Find where the given text appears and provide that cell's center as [X, Y] coordinate. 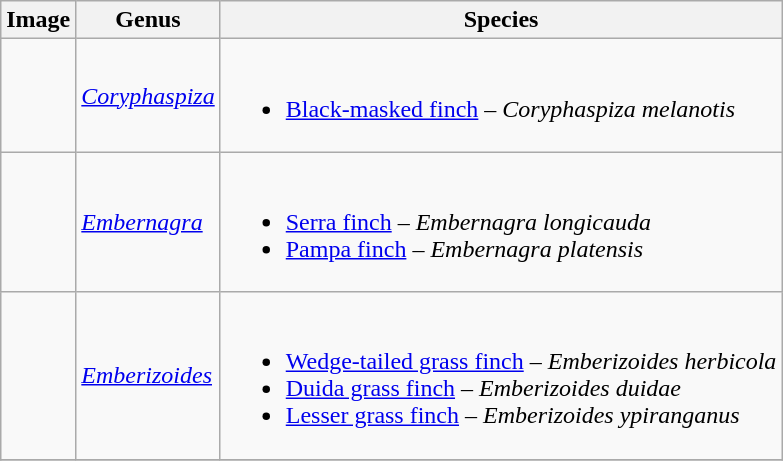
Black-masked finch – Coryphaspiza melanotis [501, 96]
Serra finch – Embernagra longicaudaPampa finch – Embernagra platensis [501, 222]
Embernagra [148, 222]
Image [38, 20]
Genus [148, 20]
Coryphaspiza [148, 96]
Wedge-tailed grass finch – Emberizoides herbicolaDuida grass finch – Emberizoides duidaeLesser grass finch – Emberizoides ypiranganus [501, 376]
Emberizoides [148, 376]
Species [501, 20]
